Output the [x, y] coordinate of the center of the cell containing the given text.  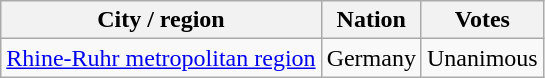
Unanimous [482, 58]
Germany [371, 58]
Votes [482, 20]
Nation [371, 20]
City / region [161, 20]
Rhine-Ruhr metropolitan region [161, 58]
